From the cell containing the given text, extract its center point as [X, Y] coordinate. 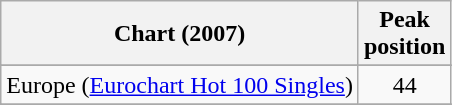
Chart (2007) [180, 34]
44 [404, 85]
Peakposition [404, 34]
Europe (Eurochart Hot 100 Singles) [180, 85]
